From the cell containing the given text, extract its center point as (X, Y) coordinate. 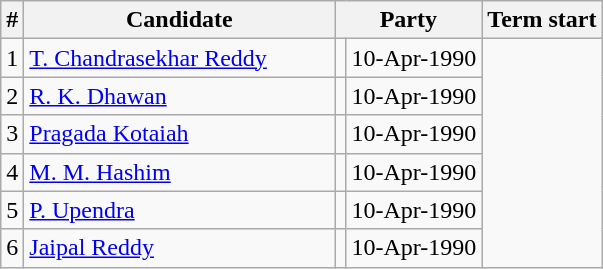
5 (12, 210)
Term start (542, 20)
3 (12, 134)
Candidate (180, 20)
2 (12, 96)
R. K. Dhawan (180, 96)
Pragada Kotaiah (180, 134)
1 (12, 58)
6 (12, 248)
T. Chandrasekhar Reddy (180, 58)
P. Upendra (180, 210)
Jaipal Reddy (180, 248)
Party (408, 20)
4 (12, 172)
M. M. Hashim (180, 172)
# (12, 20)
